Scan for the cell matching the given text and deliver its [x, y] coordinate at center. 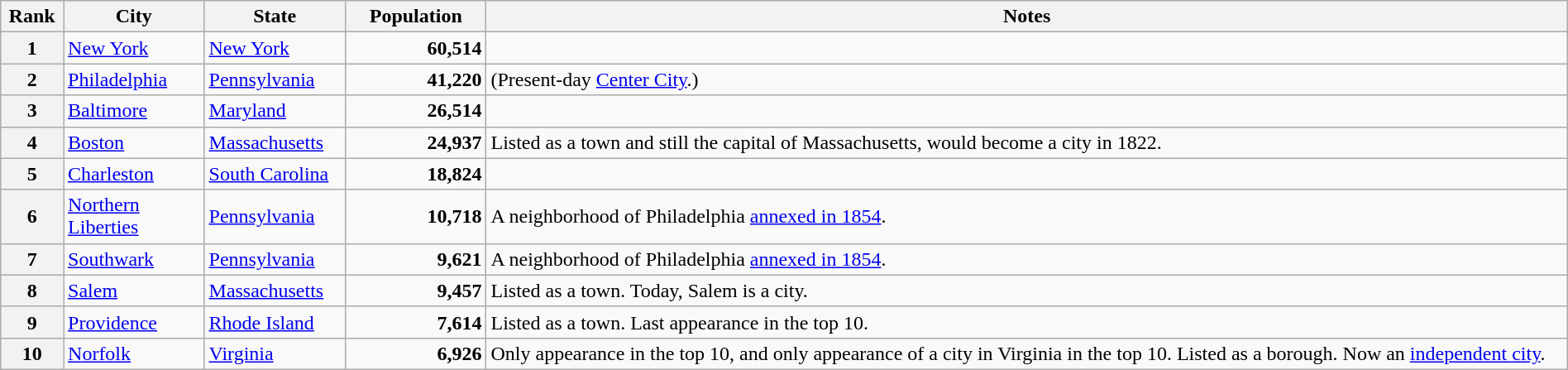
41,220 [415, 79]
Baltimore [134, 111]
60,514 [415, 48]
6,926 [415, 353]
City [134, 17]
Rank [32, 17]
5 [32, 174]
Providence [134, 322]
6 [32, 217]
10,718 [415, 217]
18,824 [415, 174]
Rhode Island [275, 322]
26,514 [415, 111]
7 [32, 259]
4 [32, 142]
8 [32, 291]
Listed as a town. Today, Salem is a city. [1027, 291]
Maryland [275, 111]
(Present-day Center City.) [1027, 79]
9 [32, 322]
24,937 [415, 142]
Listed as a town. Last appearance in the top 10. [1027, 322]
9,621 [415, 259]
3 [32, 111]
Charleston [134, 174]
Salem [134, 291]
Philadelphia [134, 79]
2 [32, 79]
State [275, 17]
South Carolina [275, 174]
7,614 [415, 322]
Norfolk [134, 353]
Southwark [134, 259]
10 [32, 353]
Population [415, 17]
1 [32, 48]
Virginia [275, 353]
Only appearance in the top 10, and only appearance of a city in Virginia in the top 10. Listed as a borough. Now an independent city. [1027, 353]
Boston [134, 142]
9,457 [415, 291]
Northern Liberties [134, 217]
Listed as a town and still the capital of Massachusetts, would become a city in 1822. [1027, 142]
Notes [1027, 17]
